Output the (x, y) coordinate of the center of the cell containing the given text.  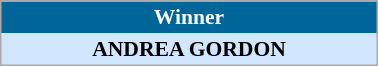
ANDREA GORDON (189, 49)
Winner (189, 17)
